Scan for the cell matching the given text and deliver its [x, y] coordinate at center. 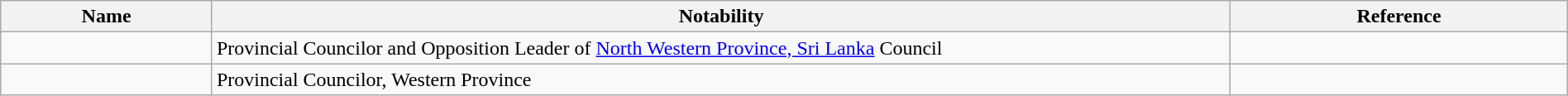
Reference [1399, 17]
Provincial Councilor and Opposition Leader of North Western Province, Sri Lanka Council [721, 48]
Name [107, 17]
Provincial Councilor, Western Province [721, 79]
Notability [721, 17]
